Scan for the cell matching the given text and deliver its (x, y) coordinate at center. 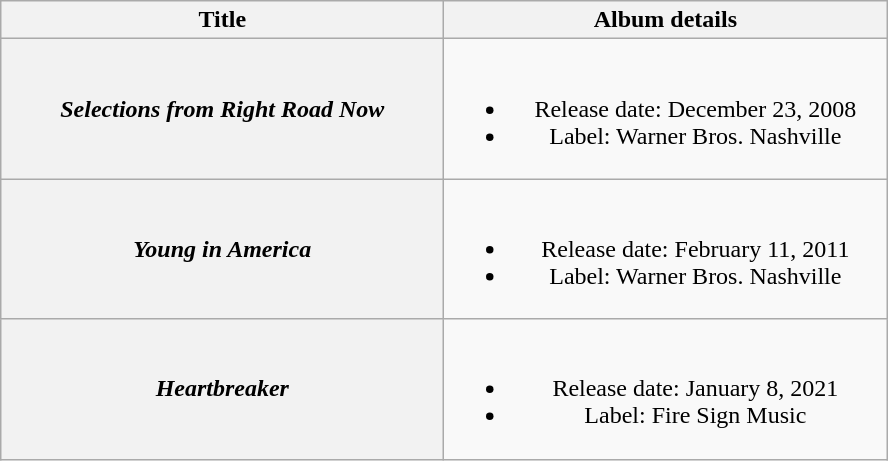
Release date: December 23, 2008Label: Warner Bros. Nashville (666, 109)
Title (222, 20)
Release date: February 11, 2011Label: Warner Bros. Nashville (666, 249)
Selections from Right Road Now (222, 109)
Heartbreaker (222, 389)
Album details (666, 20)
Release date: January 8, 2021Label: Fire Sign Music (666, 389)
Young in America (222, 249)
